Capture the cell that displays the provided text and extract its [x, y] central coordinate. 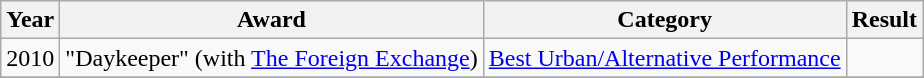
2010 [30, 58]
Year [30, 20]
"Daykeeper" (with The Foreign Exchange) [272, 58]
Category [664, 20]
Result [884, 20]
Award [272, 20]
Best Urban/Alternative Performance [664, 58]
